Provide the (x, y) coordinate of the cell's center where the given text is located.  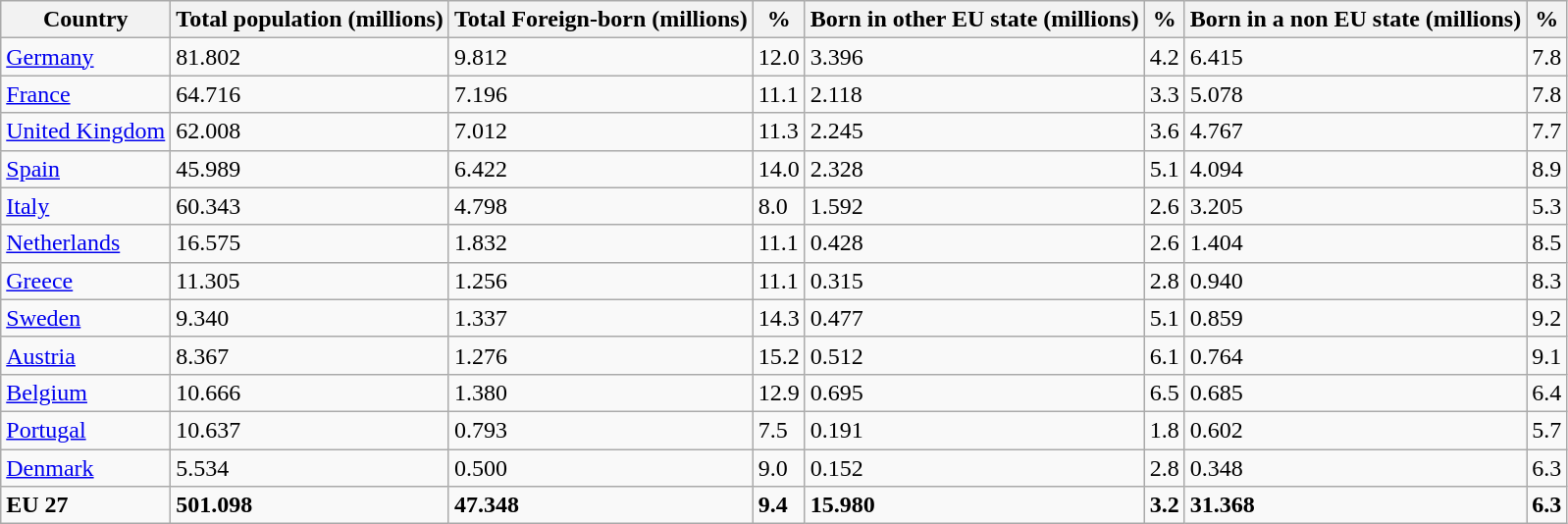
4.094 (1355, 169)
6.4 (1546, 393)
5.078 (1355, 94)
45.989 (310, 169)
7.196 (601, 94)
5.534 (310, 468)
9.812 (601, 57)
10.637 (310, 430)
Spain (86, 169)
7.5 (779, 430)
1.832 (601, 243)
11.305 (310, 281)
Born in other EU state (millions) (974, 20)
1.256 (601, 281)
12.9 (779, 393)
Total population (millions) (310, 20)
2.328 (974, 169)
Sweden (86, 318)
1.8 (1164, 430)
3.2 (1164, 505)
8.3 (1546, 281)
3.396 (974, 57)
0.695 (974, 393)
0.477 (974, 318)
0.859 (1355, 318)
0.602 (1355, 430)
14.0 (779, 169)
1.404 (1355, 243)
4.2 (1164, 57)
0.152 (974, 468)
6.1 (1164, 355)
8.367 (310, 355)
1.276 (601, 355)
Austria (86, 355)
7.012 (601, 131)
1.337 (601, 318)
15.2 (779, 355)
3.6 (1164, 131)
4.767 (1355, 131)
Germany (86, 57)
2.245 (974, 131)
5.3 (1546, 206)
0.315 (974, 281)
Denmark (86, 468)
Total Foreign-born (millions) (601, 20)
6.422 (601, 169)
31.368 (1355, 505)
Belgium (86, 393)
0.500 (601, 468)
4.798 (601, 206)
0.764 (1355, 355)
81.802 (310, 57)
16.575 (310, 243)
47.348 (601, 505)
0.512 (974, 355)
France (86, 94)
0.685 (1355, 393)
1.592 (974, 206)
0.940 (1355, 281)
8.0 (779, 206)
3.205 (1355, 206)
501.098 (310, 505)
9.2 (1546, 318)
Italy (86, 206)
United Kingdom (86, 131)
Born in a non EU state (millions) (1355, 20)
0.793 (601, 430)
EU 27 (86, 505)
64.716 (310, 94)
Netherlands (86, 243)
3.3 (1164, 94)
2.118 (974, 94)
7.7 (1546, 131)
0.348 (1355, 468)
15.980 (974, 505)
9.4 (779, 505)
14.3 (779, 318)
62.008 (310, 131)
0.191 (974, 430)
6.5 (1164, 393)
Portugal (86, 430)
1.380 (601, 393)
8.9 (1546, 169)
9.1 (1546, 355)
Country (86, 20)
Greece (86, 281)
8.5 (1546, 243)
11.3 (779, 131)
12.0 (779, 57)
9.0 (779, 468)
0.428 (974, 243)
5.7 (1546, 430)
60.343 (310, 206)
9.340 (310, 318)
10.666 (310, 393)
6.415 (1355, 57)
